From the cell containing the given text, extract its center point as (x, y) coordinate. 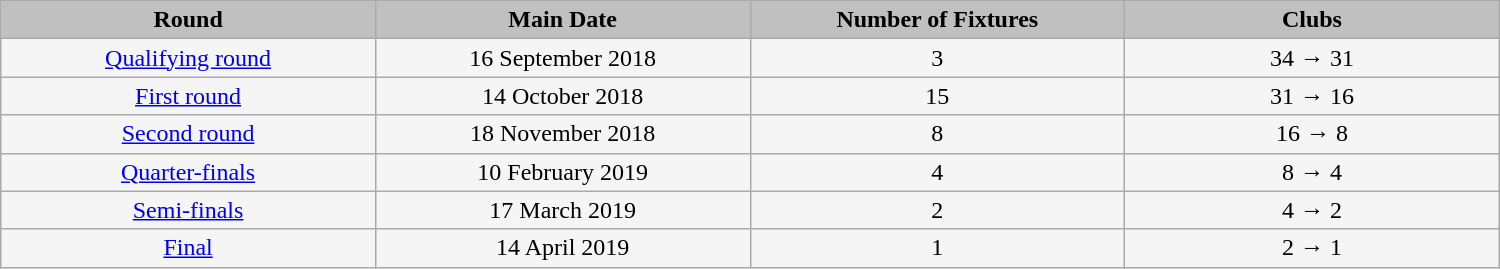
2 → 1 (1312, 248)
10 February 2019 (562, 172)
Final (188, 248)
Qualifying round (188, 58)
14 April 2019 (562, 248)
4 → 2 (1312, 210)
2 (938, 210)
8 → 4 (1312, 172)
Round (188, 20)
Clubs (1312, 20)
8 (938, 134)
First round (188, 96)
18 November 2018 (562, 134)
Semi-finals (188, 210)
4 (938, 172)
31 → 16 (1312, 96)
Number of Fixtures (938, 20)
16 September 2018 (562, 58)
3 (938, 58)
34 → 31 (1312, 58)
1 (938, 248)
Second round (188, 134)
15 (938, 96)
Main Date (562, 20)
14 October 2018 (562, 96)
16 → 8 (1312, 134)
17 March 2019 (562, 210)
Quarter-finals (188, 172)
